Output the (X, Y) coordinate of the center of the cell containing the given text.  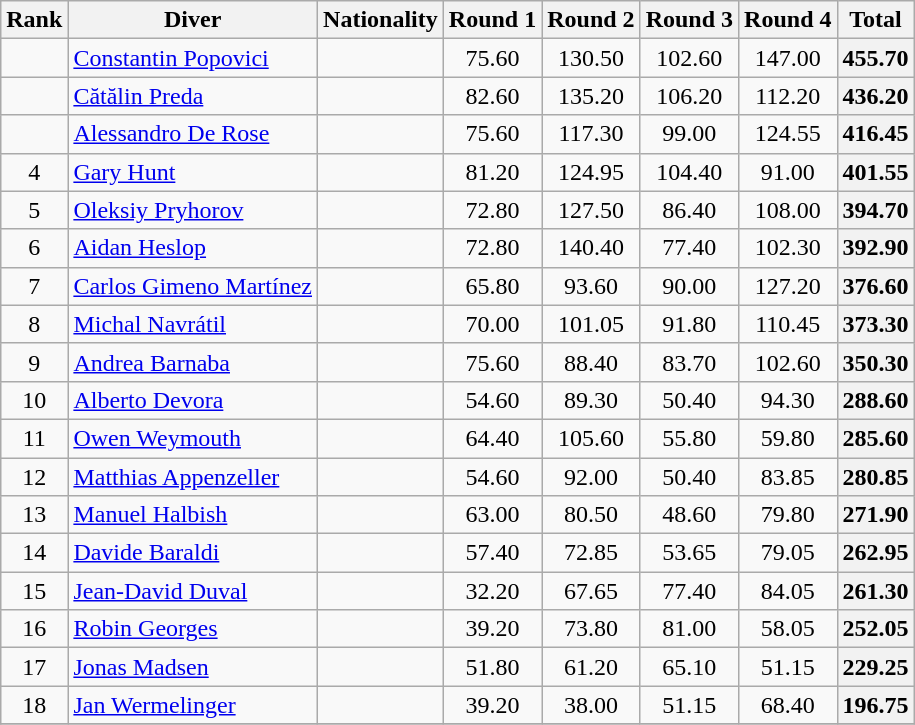
Constantin Popovici (193, 58)
Andrea Barnaba (193, 362)
8 (34, 324)
59.80 (788, 438)
Jan Wermelinger (193, 705)
Round 2 (591, 20)
127.20 (788, 286)
9 (34, 362)
15 (34, 591)
401.55 (876, 172)
140.40 (591, 248)
Aidan Heslop (193, 248)
16 (34, 629)
280.85 (876, 477)
Nationality (381, 20)
110.45 (788, 324)
104.40 (689, 172)
38.00 (591, 705)
108.00 (788, 210)
7 (34, 286)
Diver (193, 20)
57.40 (492, 553)
Owen Weymouth (193, 438)
89.30 (591, 400)
65.80 (492, 286)
147.00 (788, 58)
84.05 (788, 591)
455.70 (876, 58)
285.60 (876, 438)
94.30 (788, 400)
92.00 (591, 477)
350.30 (876, 362)
86.40 (689, 210)
373.30 (876, 324)
416.45 (876, 134)
Round 1 (492, 20)
130.50 (591, 58)
6 (34, 248)
117.30 (591, 134)
79.05 (788, 553)
72.85 (591, 553)
124.95 (591, 172)
Gary Hunt (193, 172)
17 (34, 667)
262.95 (876, 553)
Michal Navrátil (193, 324)
58.05 (788, 629)
135.20 (591, 96)
91.80 (689, 324)
81.20 (492, 172)
73.80 (591, 629)
68.40 (788, 705)
Cătălin Preda (193, 96)
252.05 (876, 629)
18 (34, 705)
82.60 (492, 96)
261.30 (876, 591)
101.05 (591, 324)
83.70 (689, 362)
Davide Baraldi (193, 553)
90.00 (689, 286)
55.80 (689, 438)
127.50 (591, 210)
99.00 (689, 134)
64.40 (492, 438)
10 (34, 400)
Rank (34, 20)
65.10 (689, 667)
196.75 (876, 705)
112.20 (788, 96)
48.60 (689, 515)
102.30 (788, 248)
Robin Georges (193, 629)
106.20 (689, 96)
288.60 (876, 400)
124.55 (788, 134)
53.65 (689, 553)
Jonas Madsen (193, 667)
13 (34, 515)
Carlos Gimeno Martínez (193, 286)
12 (34, 477)
Alberto Devora (193, 400)
Manuel Halbish (193, 515)
394.70 (876, 210)
93.60 (591, 286)
4 (34, 172)
70.00 (492, 324)
11 (34, 438)
376.60 (876, 286)
67.65 (591, 591)
91.00 (788, 172)
Round 4 (788, 20)
Matthias Appenzeller (193, 477)
Total (876, 20)
Round 3 (689, 20)
61.20 (591, 667)
51.80 (492, 667)
392.90 (876, 248)
271.90 (876, 515)
80.50 (591, 515)
229.25 (876, 667)
105.60 (591, 438)
Oleksiy Pryhorov (193, 210)
83.85 (788, 477)
436.20 (876, 96)
81.00 (689, 629)
63.00 (492, 515)
Alessandro De Rose (193, 134)
32.20 (492, 591)
88.40 (591, 362)
Jean-David Duval (193, 591)
79.80 (788, 515)
5 (34, 210)
14 (34, 553)
